Pinpoint the cell where the given text exists, returning its (x, y) midpoint coordinate. 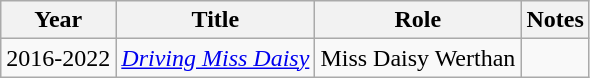
Miss Daisy Werthan (418, 58)
Notes (555, 20)
Driving Miss Daisy (216, 58)
Title (216, 20)
Role (418, 20)
2016-2022 (58, 58)
Year (58, 20)
